Provide the [x, y] coordinate of the cell's center where the given text is located.  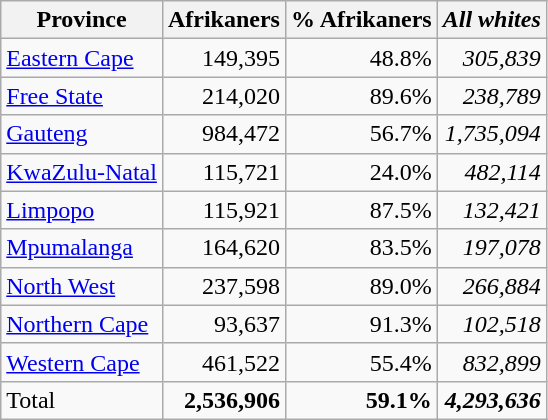
Province [82, 20]
197,078 [492, 248]
832,899 [492, 362]
305,839 [492, 58]
2,536,906 [224, 400]
102,518 [492, 324]
89.0% [361, 286]
4,293,636 [492, 400]
132,421 [492, 210]
89.6% [361, 96]
Gauteng [82, 134]
93,637 [224, 324]
1,735,094 [492, 134]
Western Cape [82, 362]
83.5% [361, 248]
Northern Cape [82, 324]
North West [82, 286]
48.8% [361, 58]
Mpumalanga [82, 248]
Free State [82, 96]
237,598 [224, 286]
214,020 [224, 96]
87.5% [361, 210]
149,395 [224, 58]
% Afrikaners [361, 20]
59.1% [361, 400]
115,921 [224, 210]
461,522 [224, 362]
91.3% [361, 324]
Eastern Cape [82, 58]
KwaZulu-Natal [82, 172]
238,789 [492, 96]
115,721 [224, 172]
266,884 [492, 286]
Total [82, 400]
Limpopo [82, 210]
482,114 [492, 172]
984,472 [224, 134]
All whites [492, 20]
164,620 [224, 248]
24.0% [361, 172]
56.7% [361, 134]
Afrikaners [224, 20]
55.4% [361, 362]
